Pinpoint the cell where the given text exists, returning its [x, y] midpoint coordinate. 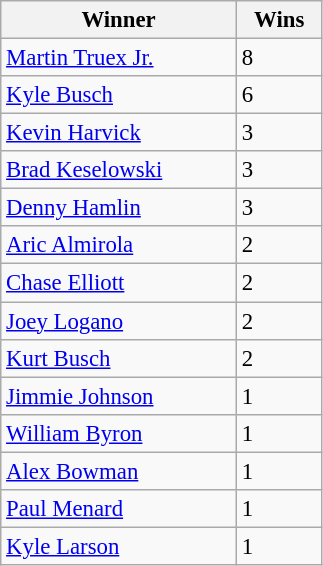
Kyle Larson [119, 546]
8 [279, 58]
Denny Hamlin [119, 208]
Alex Bowman [119, 471]
Kyle Busch [119, 95]
Kevin Harvick [119, 133]
Brad Keselowski [119, 170]
Martin Truex Jr. [119, 58]
William Byron [119, 433]
Paul Menard [119, 509]
Wins [279, 20]
6 [279, 95]
Chase Elliott [119, 283]
Kurt Busch [119, 358]
Aric Almirola [119, 245]
Jimmie Johnson [119, 396]
Winner [119, 20]
Joey Logano [119, 321]
